Output the [x, y] coordinate of the center of the cell containing the given text.  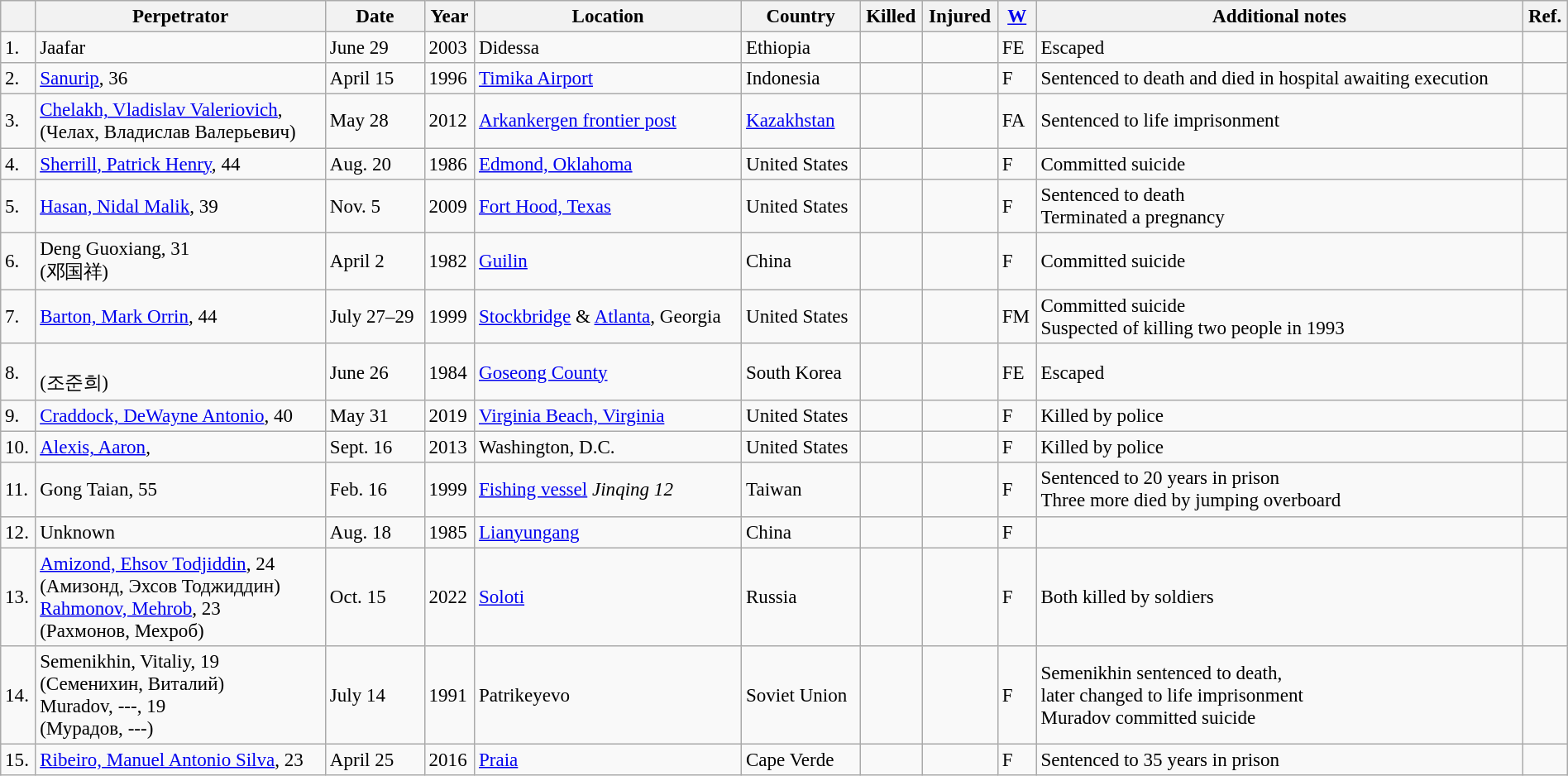
April 15 [375, 79]
W [1017, 17]
Amizond, Ehsov Todjiddin, 24 (Амизонд, Эхсов Тоджиддин) Rahmonov, Mehrob, 23 (Рахмонов, Мехроб) [180, 597]
10. [18, 448]
Craddock, DeWayne Antonio, 40 [180, 416]
Arkankergen frontier post [609, 121]
Soviet Union [801, 695]
2003 [449, 48]
Russia [801, 597]
Fishing vessel Jinqing 12 [609, 490]
April 2 [375, 261]
Patrikeyevo [609, 695]
6. [18, 261]
Gong Taian, 55 [180, 490]
Country [801, 17]
April 25 [375, 759]
Kazakhstan [801, 121]
(조준희) [180, 372]
Ribeiro, Manuel Antonio Silva, 23 [180, 759]
Aug. 20 [375, 164]
Nov. 5 [375, 207]
9. [18, 416]
Alexis, Aaron, [180, 448]
Perpetrator [180, 17]
2016 [449, 759]
Taiwan [801, 490]
Praia [609, 759]
13. [18, 597]
1996 [449, 79]
1985 [449, 532]
Aug. 18 [375, 532]
Unknown [180, 532]
Ethiopia [801, 48]
Guilin [609, 261]
Both killed by soldiers [1279, 597]
Barton, Mark Orrin, 44 [180, 316]
11. [18, 490]
Sanurip, 36 [180, 79]
Edmond, Oklahoma [609, 164]
2019 [449, 416]
June 29 [375, 48]
2009 [449, 207]
Killed [892, 17]
June 26 [375, 372]
Injured [959, 17]
Feb. 16 [375, 490]
Chelakh, Vladislav Valeriovich, (Челах, Владислав Валерьевич) [180, 121]
2012 [449, 121]
Sentenced to 20 years in prison Three more died by jumping overboard [1279, 490]
Semenikhin, Vitaliy, 19 (Семенихин, Виталий) Muradov, ---, 19 (Мурадов, ---) [180, 695]
FA [1017, 121]
8. [18, 372]
Sentenced to death and died in hospital awaiting execution [1279, 79]
July 27–29 [375, 316]
2. [18, 79]
12. [18, 532]
July 14 [375, 695]
Jaafar [180, 48]
Deng Guoxiang, 31 (邓国祥) [180, 261]
14. [18, 695]
South Korea [801, 372]
Soloti [609, 597]
FM [1017, 316]
Goseong County [609, 372]
Location [609, 17]
7. [18, 316]
Semenikhin sentenced to death, later changed to life imprisonment Muradov committed suicide [1279, 695]
Sept. 16 [375, 448]
Lianyungang [609, 532]
1982 [449, 261]
Washington, D.C. [609, 448]
1984 [449, 372]
2013 [449, 448]
May 31 [375, 416]
15. [18, 759]
Sentenced to life imprisonment [1279, 121]
Sentenced to 35 years in prison [1279, 759]
Stockbridge & Atlanta, Georgia [609, 316]
Oct. 15 [375, 597]
Additional notes [1279, 17]
1986 [449, 164]
Indonesia [801, 79]
Date [375, 17]
Fort Hood, Texas [609, 207]
3. [18, 121]
2022 [449, 597]
Didessa [609, 48]
Timika Airport [609, 79]
4. [18, 164]
Sentenced to deathTerminated a pregnancy [1279, 207]
Ref. [1545, 17]
Year [449, 17]
Sherrill, Patrick Henry, 44 [180, 164]
Virginia Beach, Virginia [609, 416]
May 28 [375, 121]
5. [18, 207]
Hasan, Nidal Malik, 39 [180, 207]
1991 [449, 695]
1. [18, 48]
Committed suicide Suspected of killing two people in 1993 [1279, 316]
Cape Verde [801, 759]
